Determine the [X, Y] coordinate at the center of the cell enclosing the given text.  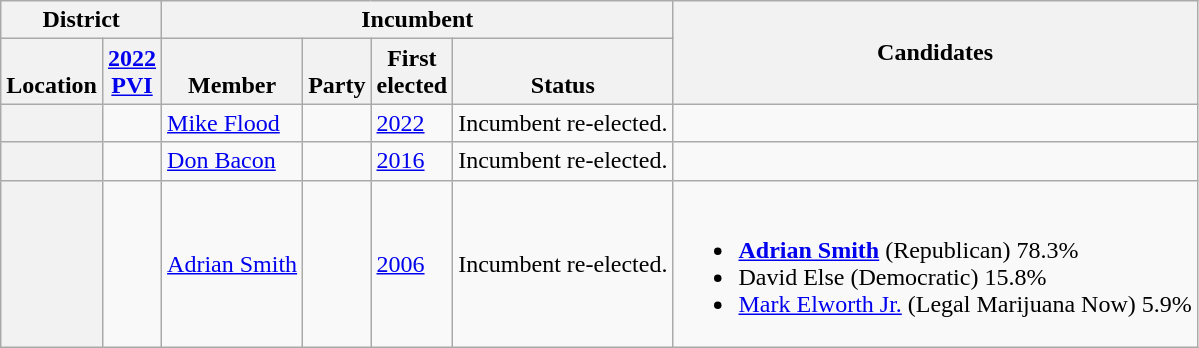
District [82, 20]
Member [232, 72]
2006 [412, 264]
Location [52, 72]
Status [563, 72]
Don Bacon [232, 161]
Incumbent [418, 20]
2022 [412, 123]
Mike Flood [232, 123]
2022PVI [132, 72]
Adrian Smith [232, 264]
2016 [412, 161]
Candidates [935, 52]
Adrian Smith (Republican) 78.3%David Else (Democratic) 15.8%Mark Elworth Jr. (Legal Marijuana Now) 5.9% [935, 264]
Party [337, 72]
Firstelected [412, 72]
